For the text-containing cell, return its midpoint in (x, y) coordinate format. 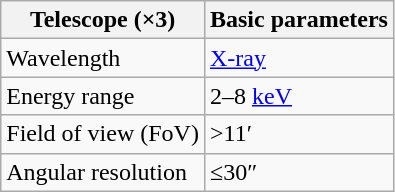
>11′ (298, 134)
Basic parameters (298, 20)
2–8 keV (298, 96)
≤30″ (298, 172)
X-ray (298, 58)
Energy range (103, 96)
Telescope (×3) (103, 20)
Angular resolution (103, 172)
Field of view (FoV) (103, 134)
Wavelength (103, 58)
